Locate the cell with the specified text and output its (x, y) center coordinate. 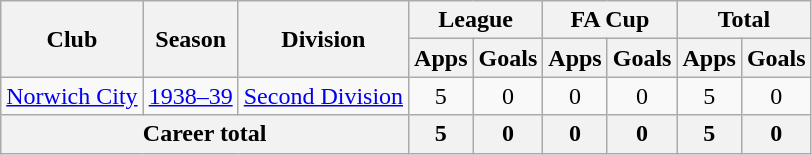
1938–39 (190, 96)
Division (323, 39)
Career total (205, 134)
Club (72, 39)
Second Division (323, 96)
Norwich City (72, 96)
League (476, 20)
FA Cup (610, 20)
Total (744, 20)
Season (190, 39)
